Detect which cell encompasses the target text, then output its [X, Y] center coordinate. 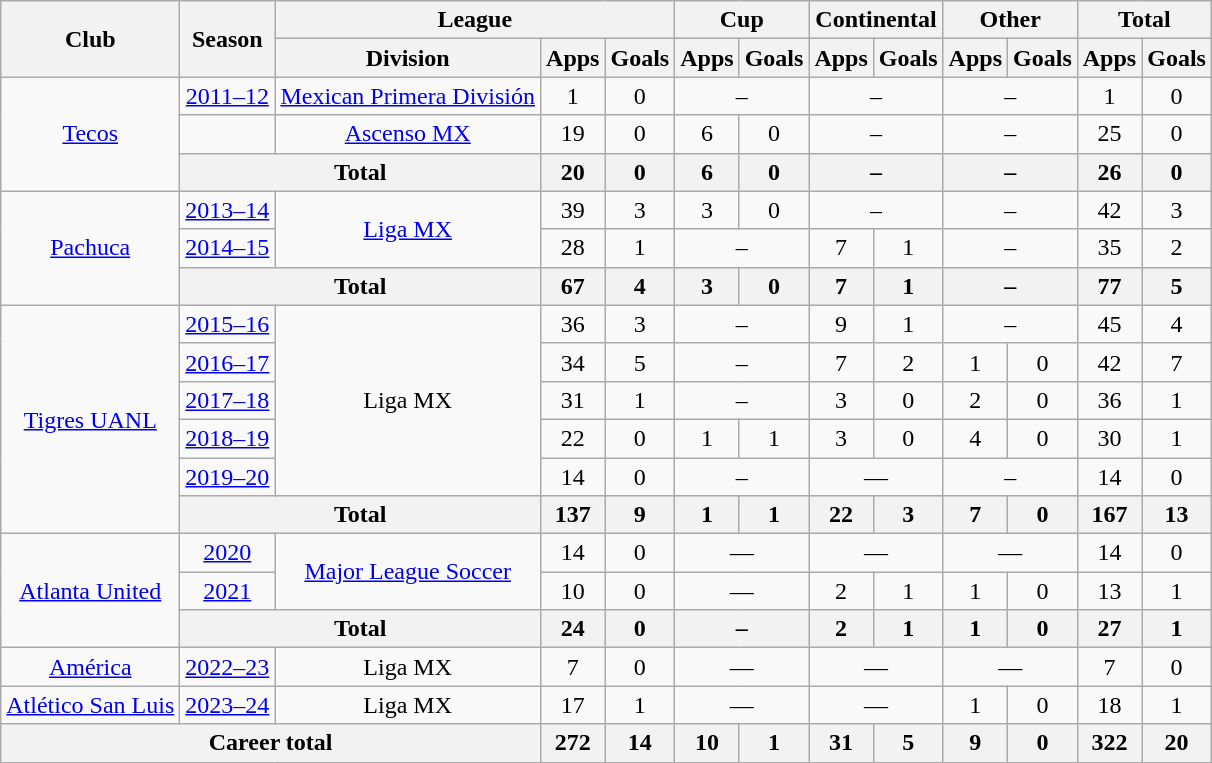
34 [573, 362]
45 [1109, 324]
Atlanta United [90, 591]
18 [1109, 705]
Mexican Primera División [408, 96]
2023–24 [228, 705]
77 [1109, 286]
67 [573, 286]
2013–14 [228, 210]
Season [228, 39]
2014–15 [228, 248]
2018–19 [228, 438]
Club [90, 39]
Ascenso MX [408, 134]
Division [408, 58]
28 [573, 248]
25 [1109, 134]
2021 [228, 591]
2015–16 [228, 324]
167 [1109, 515]
322 [1109, 743]
Major League Soccer [408, 572]
2011–12 [228, 96]
24 [573, 629]
2022–23 [228, 667]
Other [1010, 20]
2019–20 [228, 477]
Continental [876, 20]
Career total [271, 743]
Tecos [90, 134]
League [475, 20]
39 [573, 210]
17 [573, 705]
2017–18 [228, 400]
30 [1109, 438]
35 [1109, 248]
América [90, 667]
Pachuca [90, 248]
Atlético San Luis [90, 705]
27 [1109, 629]
2020 [228, 553]
Tigres UANL [90, 419]
2016–17 [228, 362]
Cup [742, 20]
19 [573, 134]
26 [1109, 172]
137 [573, 515]
272 [573, 743]
